Pinpoint the cell where the given text exists, returning its [X, Y] midpoint coordinate. 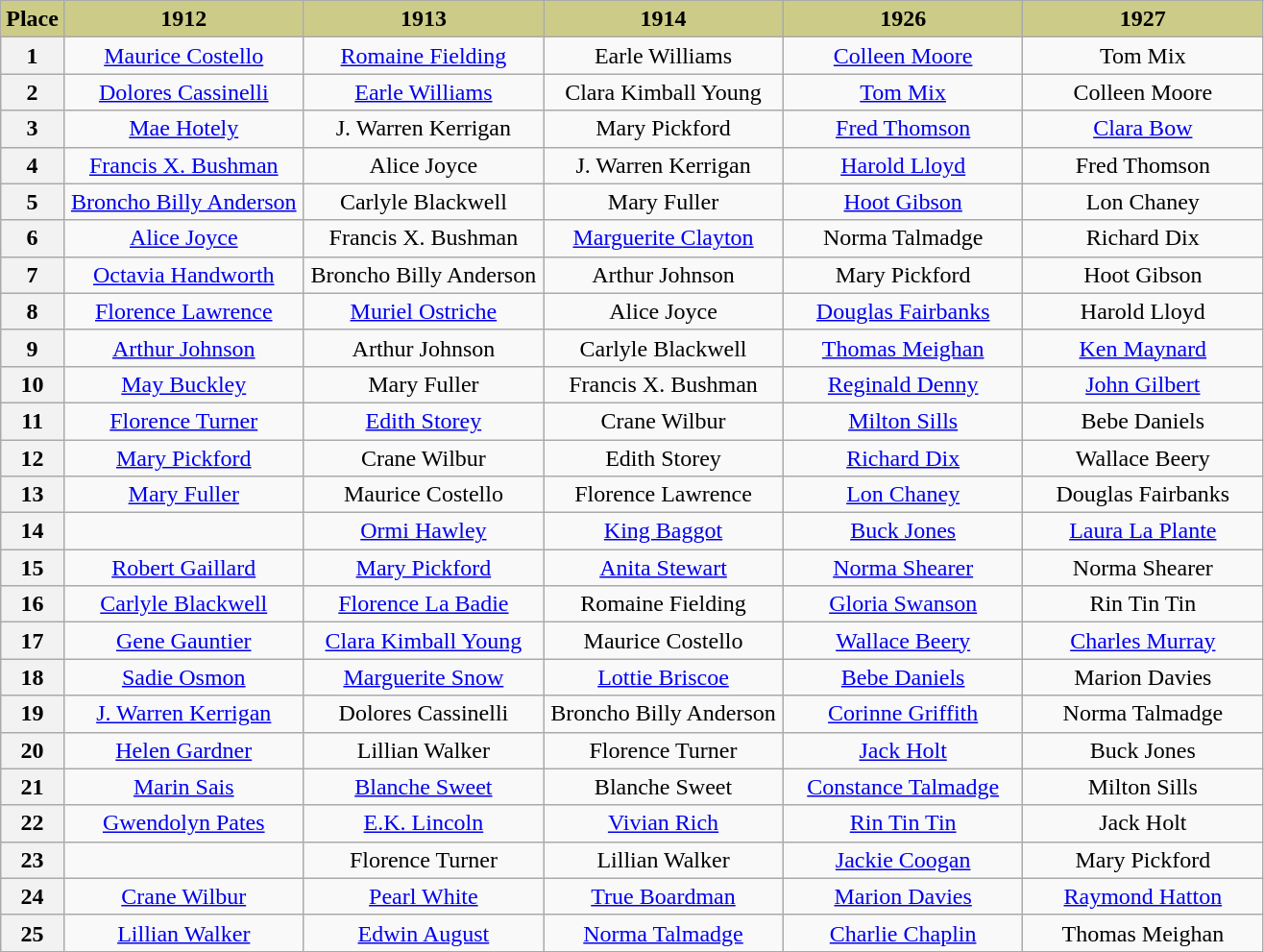
Robert Gaillard [183, 568]
16 [33, 604]
Octavia Handworth [183, 275]
4 [33, 165]
May Buckley [183, 384]
23 [33, 860]
11 [33, 421]
Gwendolyn Pates [183, 823]
E.K. Lincoln [424, 823]
Marin Sais [183, 787]
Edwin August [424, 933]
Muriel Ostriche [424, 311]
Anita Stewart [664, 568]
Laura La Plante [1143, 531]
5 [33, 202]
Ken Maynard [1143, 348]
19 [33, 714]
14 [33, 531]
Charles Murray [1143, 641]
Clara Bow [1143, 129]
24 [33, 896]
1913 [424, 19]
1927 [1143, 19]
13 [33, 495]
21 [33, 787]
King Baggot [664, 531]
Reginald Denny [903, 384]
Sadie Osmon [183, 677]
Helen Gardner [183, 750]
18 [33, 677]
2 [33, 92]
Gene Gauntier [183, 641]
Vivian Rich [664, 823]
Lottie Briscoe [664, 677]
Jackie Coogan [903, 860]
9 [33, 348]
10 [33, 384]
Mae Hotely [183, 129]
3 [33, 129]
Marguerite Clayton [664, 238]
12 [33, 458]
8 [33, 311]
Constance Talmadge [903, 787]
Charlie Chaplin [903, 933]
Marguerite Snow [424, 677]
Place [33, 19]
John Gilbert [1143, 384]
15 [33, 568]
22 [33, 823]
1926 [903, 19]
1 [33, 56]
True Boardman [664, 896]
17 [33, 641]
Gloria Swanson [903, 604]
6 [33, 238]
Florence La Badie [424, 604]
20 [33, 750]
Corinne Griffith [903, 714]
7 [33, 275]
Pearl White [424, 896]
Raymond Hatton [1143, 896]
1914 [664, 19]
1912 [183, 19]
25 [33, 933]
Ormi Hawley [424, 531]
